Provide the (X, Y) coordinate of the cell's center where the given text is located.  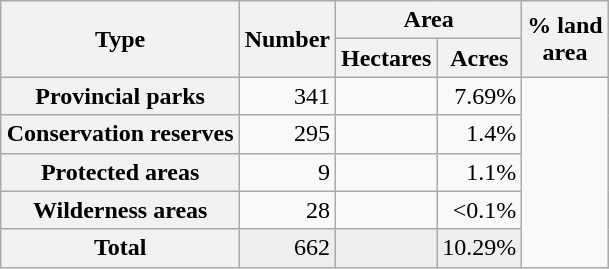
Conservation reserves (120, 134)
7.69% (480, 96)
Type (120, 39)
295 (287, 134)
<0.1% (480, 210)
28 (287, 210)
% landarea (565, 39)
Hectares (386, 58)
Acres (480, 58)
Total (120, 248)
Area (429, 20)
9 (287, 172)
10.29% (480, 248)
1.1% (480, 172)
Protected areas (120, 172)
Provincial parks (120, 96)
Wilderness areas (120, 210)
341 (287, 96)
Number (287, 39)
662 (287, 248)
1.4% (480, 134)
